Determine the [X, Y] coordinate at the center of the cell enclosing the given text.  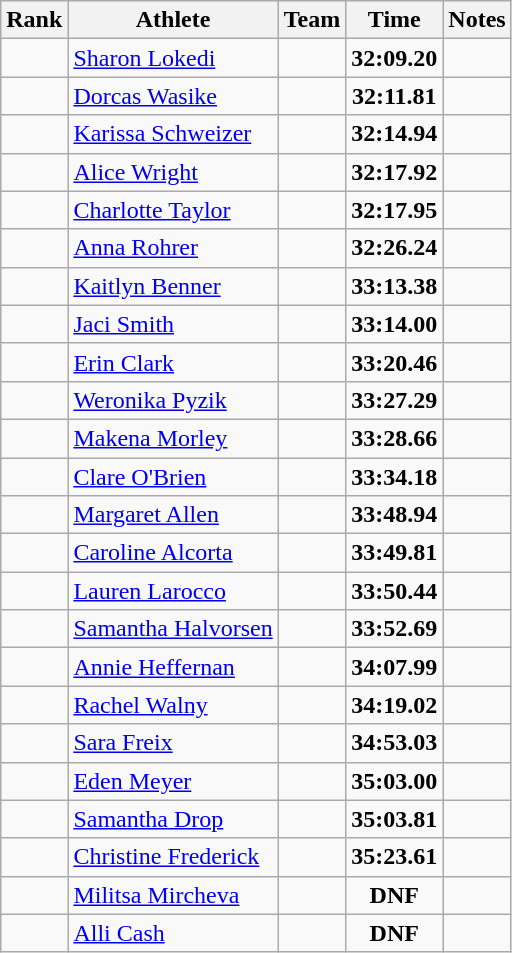
Alli Cash [173, 933]
Weronika Pyzik [173, 400]
Militsa Mircheva [173, 895]
35:23.61 [394, 857]
Alice Wright [173, 172]
Anna Rohrer [173, 248]
33:50.44 [394, 591]
Christine Frederick [173, 857]
Clare O'Brien [173, 477]
32:17.92 [394, 172]
35:03.00 [394, 781]
Charlotte Taylor [173, 210]
Eden Meyer [173, 781]
34:07.99 [394, 667]
Lauren Larocco [173, 591]
Dorcas Wasike [173, 96]
Rank [34, 20]
Team [312, 20]
33:52.69 [394, 629]
33:48.94 [394, 515]
32:09.20 [394, 58]
33:13.38 [394, 286]
Annie Heffernan [173, 667]
Karissa Schweizer [173, 134]
Samantha Drop [173, 819]
33:27.29 [394, 400]
Samantha Halvorsen [173, 629]
32:17.95 [394, 210]
Athlete [173, 20]
Rachel Walny [173, 705]
33:14.00 [394, 324]
Makena Morley [173, 438]
34:53.03 [394, 743]
32:11.81 [394, 96]
33:34.18 [394, 477]
Margaret Allen [173, 515]
34:19.02 [394, 705]
Time [394, 20]
33:20.46 [394, 362]
Sara Freix [173, 743]
Notes [477, 20]
Sharon Lokedi [173, 58]
32:14.94 [394, 134]
33:28.66 [394, 438]
32:26.24 [394, 248]
Caroline Alcorta [173, 553]
Jaci Smith [173, 324]
Kaitlyn Benner [173, 286]
33:49.81 [394, 553]
Erin Clark [173, 362]
35:03.81 [394, 819]
